Detect which cell encompasses the target text, then output its [x, y] center coordinate. 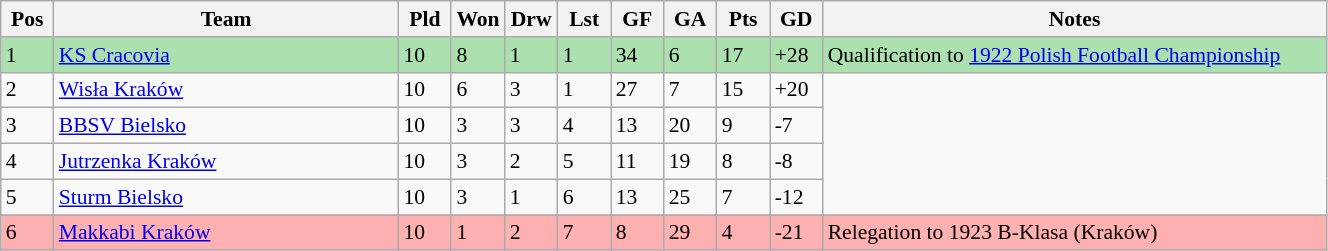
+28 [796, 55]
Team [226, 19]
-8 [796, 162]
Makkabi Kraków [226, 233]
GA [690, 19]
Qualification to 1922 Polish Football Championship [1075, 55]
-7 [796, 126]
34 [638, 55]
17 [744, 55]
Pts [744, 19]
Pos [28, 19]
Drw [532, 19]
29 [690, 233]
Wisła Kraków [226, 90]
27 [638, 90]
Pld [424, 19]
Relegation to 1923 B-Klasa (Kraków) [1075, 233]
+20 [796, 90]
GF [638, 19]
BBSV Bielsko [226, 126]
20 [690, 126]
-12 [796, 197]
Sturm Bielsko [226, 197]
11 [638, 162]
9 [744, 126]
-21 [796, 233]
GD [796, 19]
Lst [584, 19]
25 [690, 197]
Won [478, 19]
KS Cracovia [226, 55]
15 [744, 90]
Jutrzenka Kraków [226, 162]
Notes [1075, 19]
19 [690, 162]
